Locate the cell with the specified text and output its (X, Y) center coordinate. 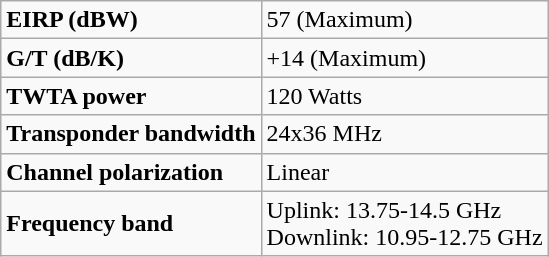
Channel polarization (131, 172)
Uplink: 13.75-14.5 GHzDownlink: 10.95-12.75 GHz (404, 224)
TWTA power (131, 96)
Transponder bandwidth (131, 134)
24x36 MHz (404, 134)
57 (Maximum) (404, 20)
120 Watts (404, 96)
Linear (404, 172)
EIRP (dBW) (131, 20)
+14 (Maximum) (404, 58)
Frequency band (131, 224)
G/T (dB/K) (131, 58)
